Extract the (x, y) coordinate from the center of the cell holding the provided text.  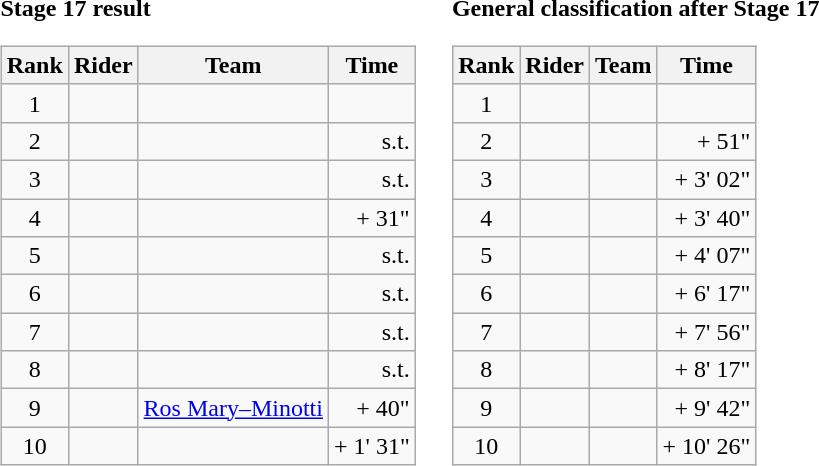
+ 7' 56" (706, 332)
+ 51" (706, 141)
+ 10' 26" (706, 446)
Ros Mary–Minotti (233, 408)
+ 1' 31" (372, 446)
+ 8' 17" (706, 370)
+ 31" (372, 217)
+ 3' 02" (706, 179)
+ 40" (372, 408)
+ 4' 07" (706, 256)
+ 9' 42" (706, 408)
+ 6' 17" (706, 294)
+ 3' 40" (706, 217)
